Output the (X, Y) coordinate of the center of the cell containing the given text.  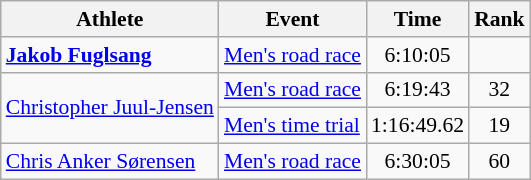
Chris Anker Sørensen (110, 162)
Men's time trial (292, 126)
6:10:05 (418, 55)
6:19:43 (418, 90)
19 (500, 126)
6:30:05 (418, 162)
Rank (500, 19)
1:16:49.62 (418, 126)
Time (418, 19)
Event (292, 19)
60 (500, 162)
32 (500, 90)
Athlete (110, 19)
Jakob Fuglsang (110, 55)
Christopher Juul-Jensen (110, 108)
